Return (x, y) of the center of cell containing provided text 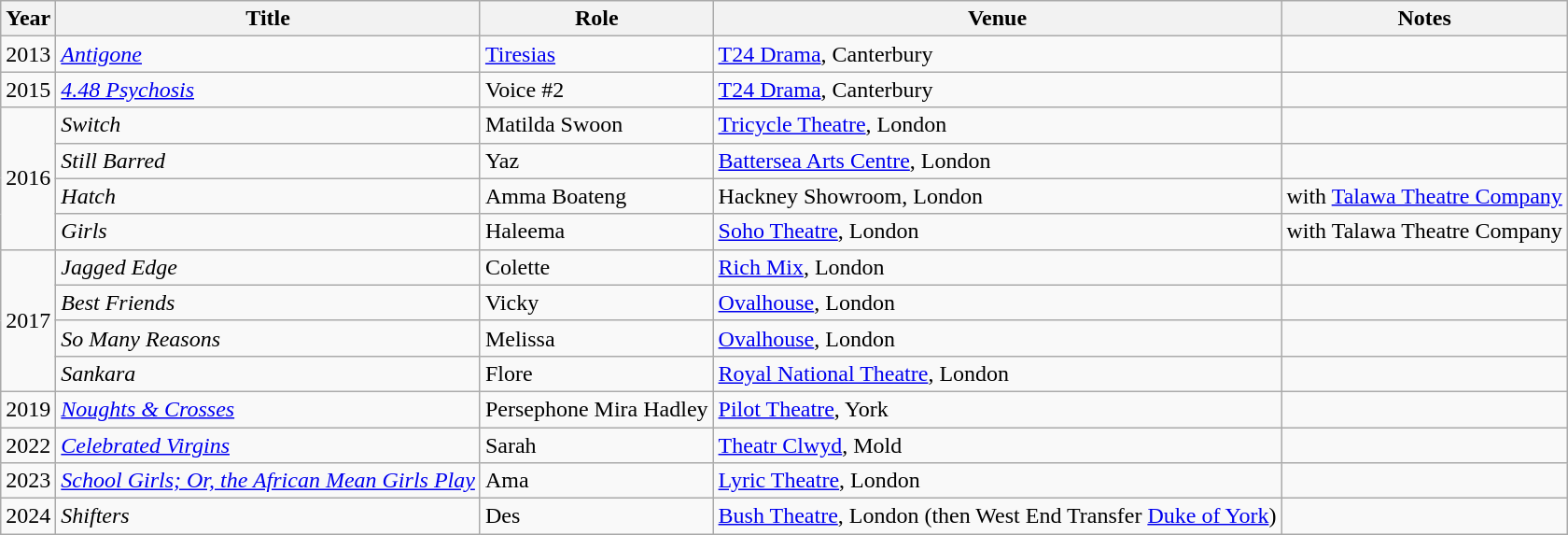
2017 (28, 320)
Amma Boateng (596, 196)
Rich Mix, London (997, 267)
2015 (28, 90)
2024 (28, 516)
Royal National Theatre, London (997, 373)
School Girls; Or, the African Mean Girls Play (269, 481)
Notes (1424, 19)
Theatr Clwyd, Mold (997, 445)
2013 (28, 54)
Shifters (269, 516)
Switch (269, 125)
So Many Reasons (269, 338)
Tricycle Theatre, London (997, 125)
Bush Theatre, London (then West End Transfer Duke of York) (997, 516)
Jagged Edge (269, 267)
Hatch (269, 196)
Persephone Mira Hadley (596, 409)
Soho Theatre, London (997, 232)
Yaz (596, 161)
4.48 Psychosis (269, 90)
Pilot Theatre, York (997, 409)
Venue (997, 19)
Girls (269, 232)
Antigone (269, 54)
Tiresias (596, 54)
Sarah (596, 445)
Voice #2 (596, 90)
2022 (28, 445)
Des (596, 516)
Year (28, 19)
Role (596, 19)
Sankara (269, 373)
Matilda Swoon (596, 125)
2016 (28, 178)
Title (269, 19)
Battersea Arts Centre, London (997, 161)
2019 (28, 409)
Vicky (596, 303)
Melissa (596, 338)
Lyric Theatre, London (997, 481)
Noughts & Crosses (269, 409)
Haleema (596, 232)
Ama (596, 481)
Still Barred (269, 161)
Best Friends (269, 303)
2023 (28, 481)
Hackney Showroom, London (997, 196)
Flore (596, 373)
Colette (596, 267)
Celebrated Virgins (269, 445)
